Capture the cell that displays the provided text and extract its (X, Y) central coordinate. 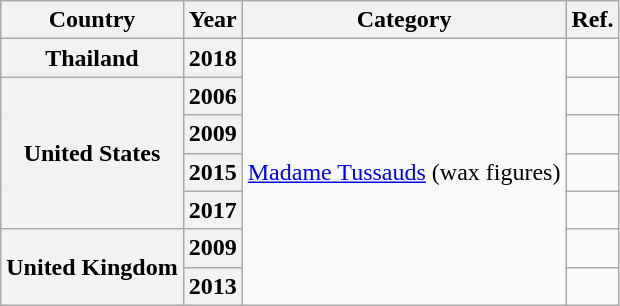
Ref. (592, 20)
Year (212, 20)
Thailand (92, 58)
2018 (212, 58)
Madame Tussauds (wax figures) (404, 172)
2013 (212, 286)
2006 (212, 96)
Category (404, 20)
2017 (212, 210)
United Kingdom (92, 267)
Country (92, 20)
United States (92, 153)
2015 (212, 172)
